Find where the given text appears and provide that cell's center as [x, y] coordinate. 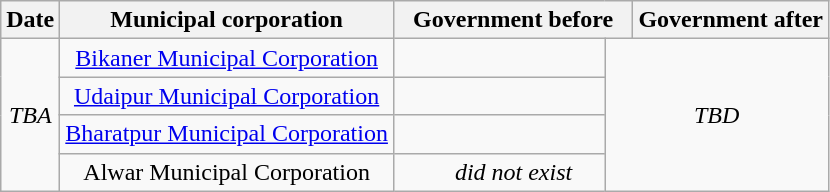
Date [30, 20]
TBA [30, 115]
Alwar Municipal Corporation [227, 172]
Municipal corporation [227, 20]
Bharatpur Municipal Corporation [227, 134]
Government after [731, 20]
Udaipur Municipal Corporation [227, 96]
did not exist [512, 172]
Government before [512, 20]
TBD [717, 115]
Bikaner Municipal Corporation [227, 58]
